Extract the [X, Y] coordinate from the center of the cell holding the provided text.  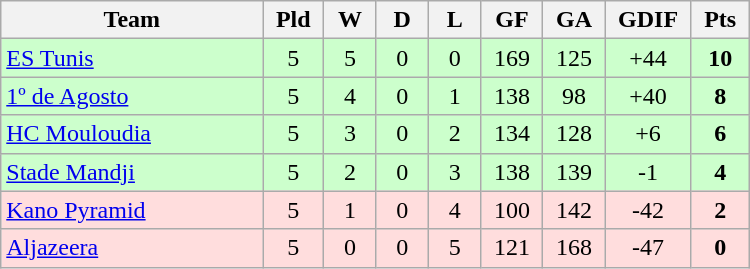
98 [574, 96]
169 [512, 58]
GF [512, 20]
125 [574, 58]
ES Tunis [132, 58]
Pld [294, 20]
128 [574, 134]
W [350, 20]
142 [574, 210]
134 [512, 134]
139 [574, 172]
GDIF [648, 20]
L [454, 20]
1º de Agosto [132, 96]
6 [720, 134]
Stade Mandji [132, 172]
168 [574, 248]
-1 [648, 172]
121 [512, 248]
Aljazeera [132, 248]
+6 [648, 134]
GA [574, 20]
Kano Pyramid [132, 210]
HC Mouloudia [132, 134]
+44 [648, 58]
8 [720, 96]
100 [512, 210]
Pts [720, 20]
10 [720, 58]
+40 [648, 96]
-47 [648, 248]
D [402, 20]
Team [132, 20]
-42 [648, 210]
